Locate the cell with the specified text and output its (X, Y) center coordinate. 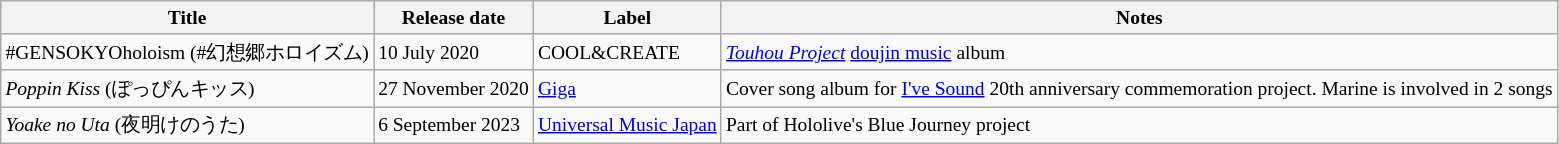
#GENSOKYOholoism (#幻想郷ホロイズム) (188, 52)
Part of Hololive's Blue Journey project (1139, 125)
Notes (1139, 18)
COOL&CREATE (627, 52)
Universal Music Japan (627, 125)
Release date (454, 18)
Poppin Kiss (ぽっぴんキッス) (188, 88)
27 November 2020 (454, 88)
Yoake no Uta (夜明けのうた) (188, 125)
Touhou Project doujin music album (1139, 52)
Giga (627, 88)
Title (188, 18)
6 September 2023 (454, 125)
Cover song album for I've Sound 20th anniversary commemoration project. Marine is involved in 2 songs (1139, 88)
10 July 2020 (454, 52)
Label (627, 18)
